Output the (x, y) coordinate of the center of the cell containing the given text.  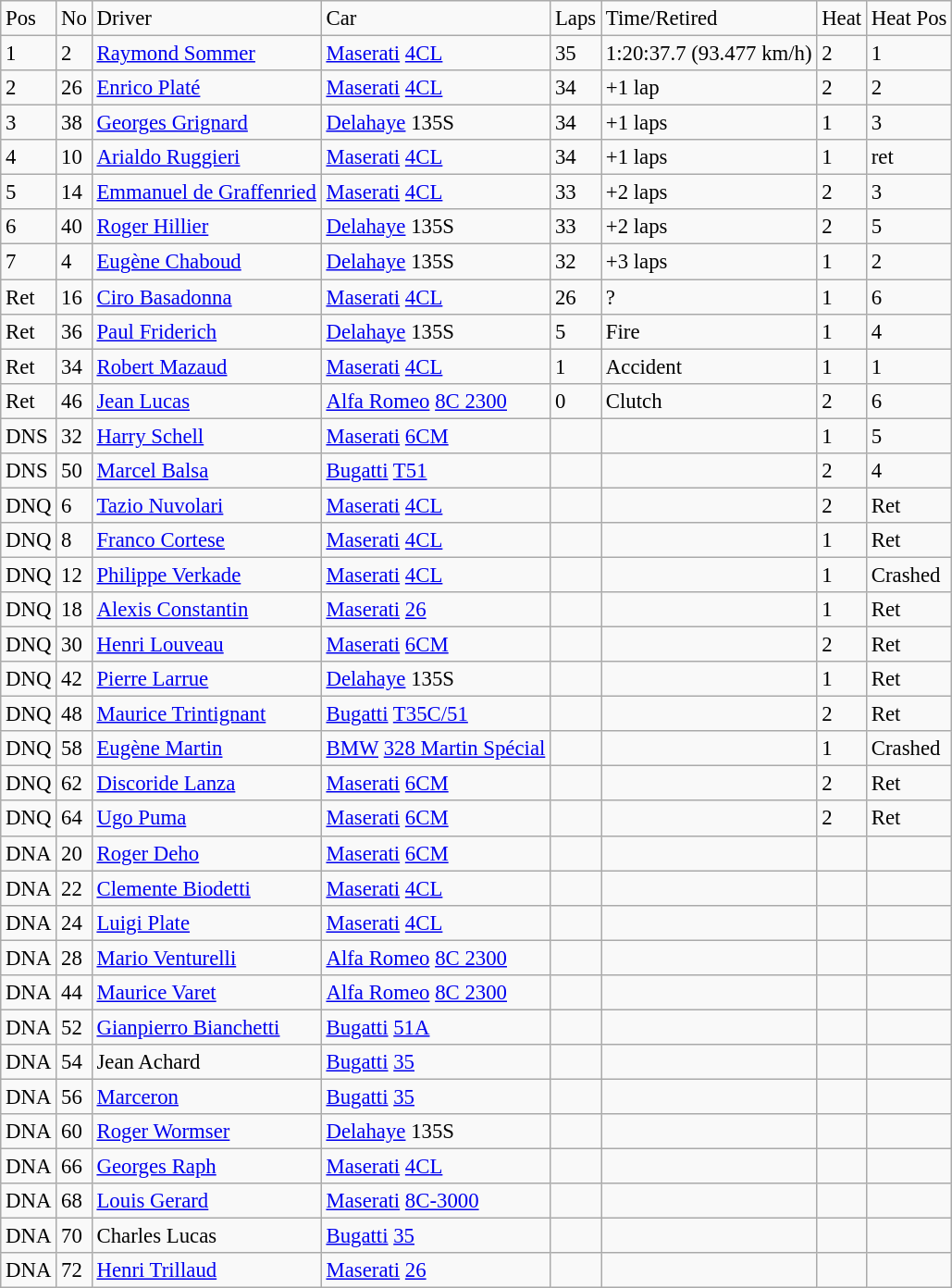
Jean Achard (206, 1062)
Paul Friderich (206, 331)
44 (74, 993)
12 (74, 575)
56 (74, 1096)
Georges Grignard (206, 123)
58 (74, 749)
62 (74, 784)
40 (74, 227)
54 (74, 1062)
Henri Louveau (206, 645)
Mario Venturelli (206, 958)
Philippe Verkade (206, 575)
Alexis Constantin (206, 610)
No (74, 19)
Arialdo Ruggieri (206, 157)
66 (74, 1167)
Discoride Lanza (206, 784)
Ciro Basadonna (206, 297)
7 (29, 262)
Franco Cortese (206, 540)
Roger Hillier (206, 227)
48 (74, 714)
35 (575, 54)
Roger Deho (206, 853)
Marcel Balsa (206, 471)
Tazio Nuvolari (206, 505)
18 (74, 610)
Ugo Puma (206, 819)
Raymond Sommer (206, 54)
Roger Wormser (206, 1132)
72 (74, 1270)
52 (74, 1027)
16 (74, 297)
Emmanuel de Graffenried (206, 192)
Clemente Biodetti (206, 888)
Driver (206, 19)
Heat (842, 19)
Louis Gerard (206, 1201)
50 (74, 471)
Georges Raph (206, 1167)
38 (74, 123)
Eugène Martin (206, 749)
Time/Retired (709, 19)
Car (435, 19)
Bugatti T35C/51 (435, 714)
Maurice Varet (206, 993)
8 (74, 540)
46 (74, 401)
68 (74, 1201)
36 (74, 331)
Gianpierro Bianchetti (206, 1027)
Bugatti 51A (435, 1027)
Laps (575, 19)
Eugène Chaboud (206, 262)
Bugatti T51 (435, 471)
ret (909, 157)
42 (74, 679)
28 (74, 958)
Henri Trillaud (206, 1270)
Enrico Platé (206, 88)
Accident (709, 366)
60 (74, 1132)
10 (74, 157)
Luigi Plate (206, 923)
20 (74, 853)
Robert Mazaud (206, 366)
+3 laps (709, 262)
Marceron (206, 1096)
14 (74, 192)
Pos (29, 19)
Charles Lucas (206, 1236)
64 (74, 819)
24 (74, 923)
Maurice Trintignant (206, 714)
Pierre Larrue (206, 679)
Heat Pos (909, 19)
0 (575, 401)
+1 lap (709, 88)
30 (74, 645)
BMW 328 Martin Spécial (435, 749)
70 (74, 1236)
22 (74, 888)
Maserati 8C-3000 (435, 1201)
Clutch (709, 401)
Harry Schell (206, 436)
? (709, 297)
1:20:37.7 (93.477 km/h) (709, 54)
Jean Lucas (206, 401)
Fire (709, 331)
